Detect which cell encompasses the target text, then output its [x, y] center coordinate. 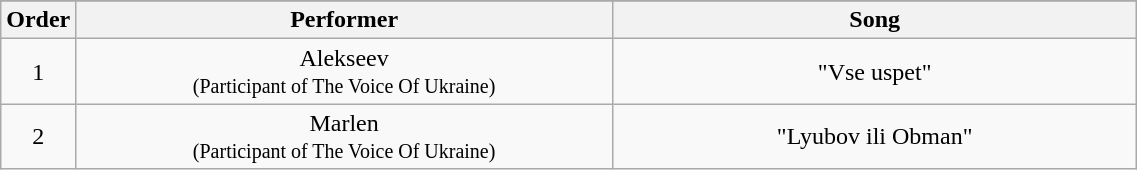
"Lyubov ili Obman" [874, 136]
1 [38, 72]
2 [38, 136]
"Vse uspet" [874, 72]
Performer [344, 20]
Alekseev (Participant of The Voice Of Ukraine) [344, 72]
Song [874, 20]
Order [38, 20]
Marlen (Participant of The Voice Of Ukraine) [344, 136]
